Pinpoint the cell where the given text exists, returning its [x, y] midpoint coordinate. 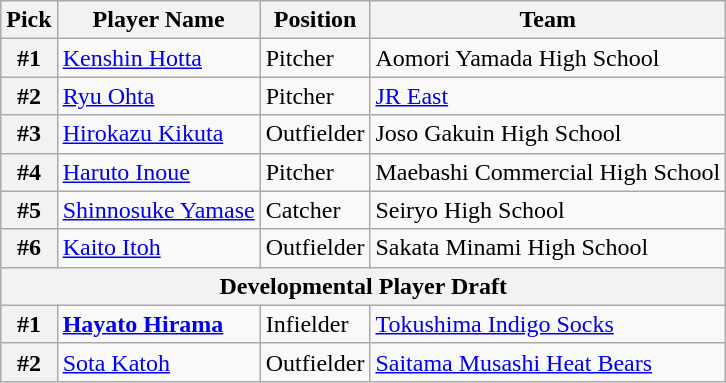
#4 [29, 172]
Seiryo High School [548, 210]
Maebashi Commercial High School [548, 172]
Sota Katoh [158, 362]
Joso Gakuin High School [548, 134]
Infielder [315, 324]
Tokushima Indigo Socks [548, 324]
Pick [29, 20]
Saitama Musashi Heat Bears [548, 362]
Position [315, 20]
JR East [548, 96]
Shinnosuke Yamase [158, 210]
Kaito Itoh [158, 248]
Catcher [315, 210]
#5 [29, 210]
Team [548, 20]
Developmental Player Draft [364, 286]
Kenshin Hotta [158, 58]
#6 [29, 248]
Aomori Yamada High School [548, 58]
Player Name [158, 20]
Hayato Hirama [158, 324]
Sakata Minami High School [548, 248]
Haruto Inoue [158, 172]
Ryu Ohta [158, 96]
#3 [29, 134]
Hirokazu Kikuta [158, 134]
